Extract the [X, Y] coordinate from the center of the cell holding the provided text.  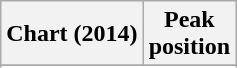
Chart (2014) [72, 34]
Peak position [189, 34]
